Find where the given text appears and provide that cell's center as (x, y) coordinate. 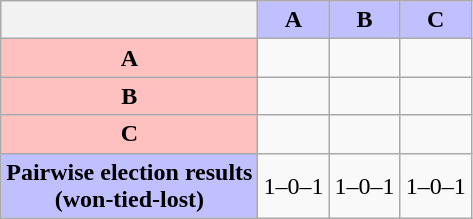
Pairwise election results(won-tied-lost) (130, 186)
